Provide the (X, Y) coordinate of the cell's center where the given text is located.  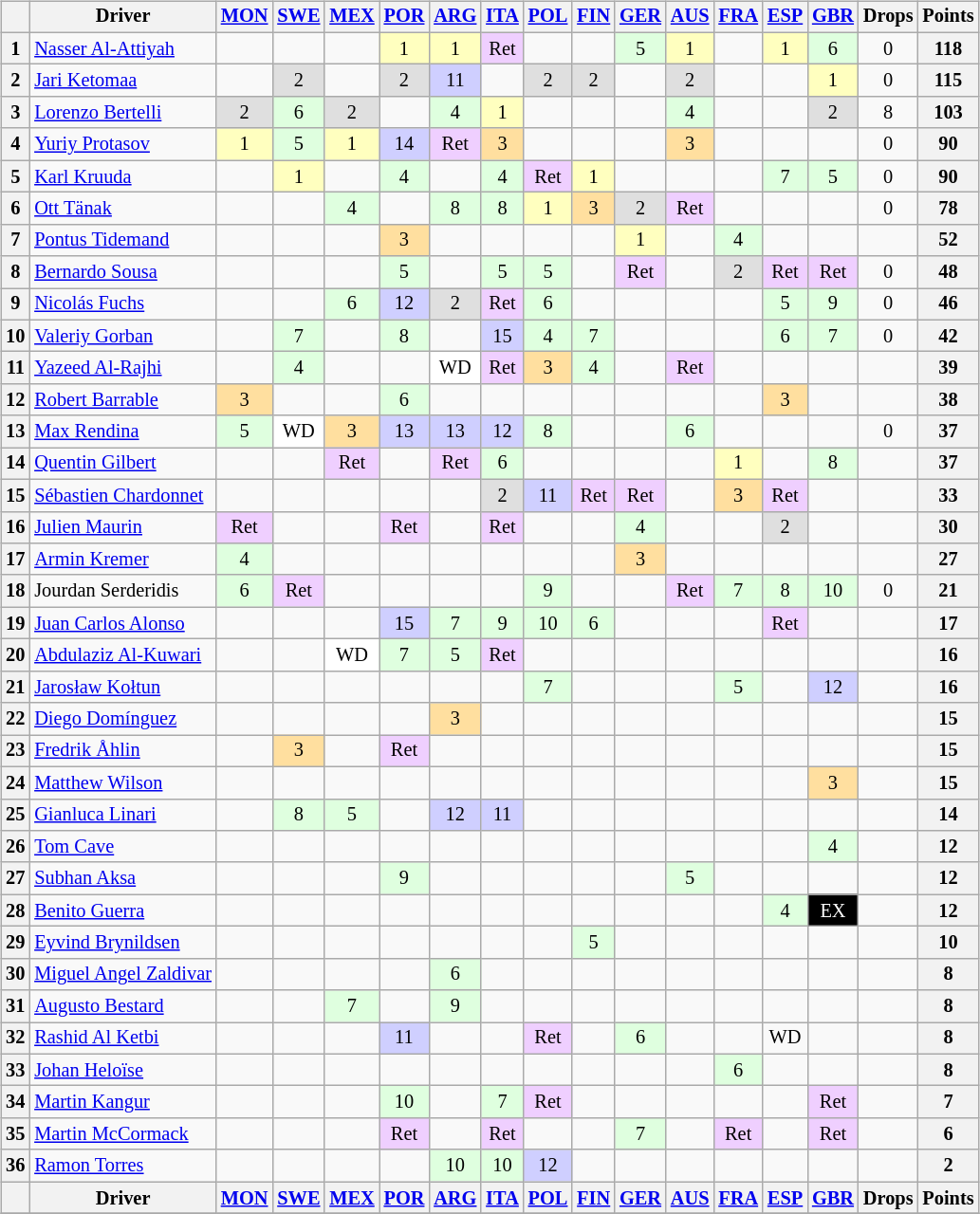
Augusto Bestard (123, 1006)
Tom Cave (123, 847)
EX (833, 910)
52 (948, 240)
Matthew Wilson (123, 782)
32 (15, 1039)
Ott Tänak (123, 209)
Nicolás Fuchs (123, 304)
25 (15, 815)
39 (948, 368)
24 (15, 782)
35 (15, 1134)
Armin Kremer (123, 560)
Ramon Torres (123, 1166)
48 (948, 272)
Gianluca Linari (123, 815)
Miguel Angel Zaldivar (123, 974)
115 (948, 81)
Eyvind Brynildsen (123, 943)
Bernardo Sousa (123, 272)
23 (15, 751)
Quentin Gilbert (123, 464)
Yuriy Protasov (123, 144)
42 (948, 336)
22 (15, 719)
Subhan Aksa (123, 878)
29 (15, 943)
Abdulaziz Al-Kuwari (123, 655)
Julien Maurin (123, 527)
118 (948, 48)
78 (948, 209)
Max Rendina (123, 432)
Johan Heloïse (123, 1070)
Sébastien Chardonnet (123, 495)
Martin McCormack (123, 1134)
Diego Domínguez (123, 719)
38 (948, 400)
Jarosław Kołtun (123, 687)
34 (15, 1102)
20 (15, 655)
Fredrik Åhlin (123, 751)
26 (15, 847)
Jari Ketomaa (123, 81)
18 (15, 591)
Benito Guerra (123, 910)
46 (948, 304)
Robert Barrable (123, 400)
Lorenzo Bertelli (123, 113)
Yazeed Al-Rajhi (123, 368)
Valeriy Gorban (123, 336)
Jourdan Serderidis (123, 591)
Rashid Al Ketbi (123, 1039)
28 (15, 910)
Karl Kruuda (123, 176)
Nasser Al-Attiyah (123, 48)
Pontus Tidemand (123, 240)
31 (15, 1006)
19 (15, 623)
Juan Carlos Alonso (123, 623)
36 (15, 1166)
103 (948, 113)
Martin Kangur (123, 1102)
